Detect which cell encompasses the target text, then output its (X, Y) center coordinate. 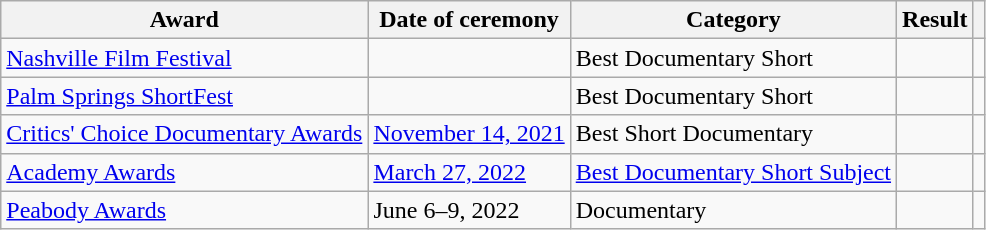
Palm Springs ShortFest (184, 96)
November 14, 2021 (469, 134)
Category (733, 20)
Critics' Choice Documentary Awards (184, 134)
Peabody Awards (184, 210)
Result (935, 20)
Documentary (733, 210)
Award (184, 20)
March 27, 2022 (469, 172)
June 6–9, 2022 (469, 210)
Nashville Film Festival (184, 58)
Best Documentary Short Subject (733, 172)
Best Short Documentary (733, 134)
Academy Awards (184, 172)
Date of ceremony (469, 20)
